Output the [X, Y] coordinate of the center of the cell containing the given text.  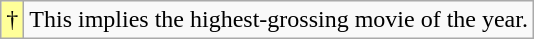
† [12, 20]
This implies the highest-grossing movie of the year. [279, 20]
